Determine the (X, Y) coordinate at the center of the cell enclosing the given text.  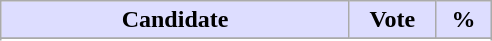
Vote (392, 20)
Candidate (176, 20)
% (463, 20)
